From the cell containing the given text, extract its center point as [X, Y] coordinate. 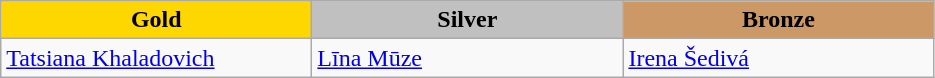
Silver [468, 20]
Irena Šedivá [778, 58]
Līna Mūze [468, 58]
Bronze [778, 20]
Tatsiana Khaladovich [156, 58]
Gold [156, 20]
